Identify which cell holds the provided text, then report its [x, y] central coordinate. 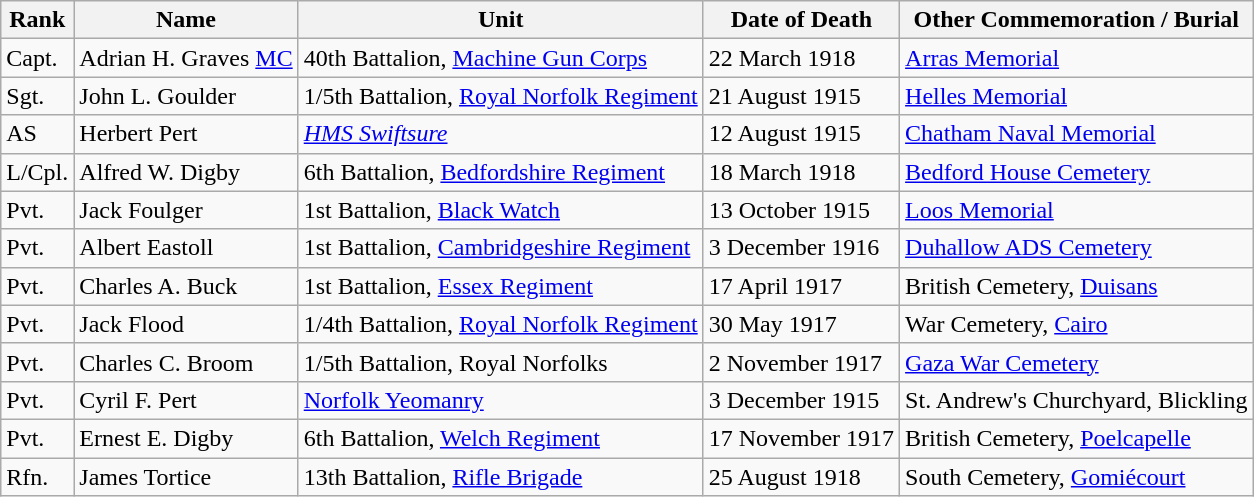
HMS Swiftsure [500, 134]
Rfn. [38, 477]
Other Commemoration / Burial [1076, 20]
AS [38, 134]
Gaza War Cemetery [1076, 362]
British Cemetery, Duisans [1076, 286]
John L. Goulder [186, 96]
40th Battalion, Machine Gun Corps [500, 58]
1/5th Battalion, Royal Norfolk Regiment [500, 96]
St. Andrew's Churchyard, Blickling [1076, 400]
Bedford House Cemetery [1076, 172]
L/Cpl. [38, 172]
1st Battalion, Cambridgeshire Regiment [500, 248]
Rank [38, 20]
Adrian H. Graves MC [186, 58]
3 December 1915 [801, 400]
21 August 1915 [801, 96]
Norfolk Yeomanry [500, 400]
18 March 1918 [801, 172]
Ernest E. Digby [186, 438]
South Cemetery, Gomiécourt [1076, 477]
Jack Foulger [186, 210]
Loos Memorial [1076, 210]
1st Battalion, Essex Regiment [500, 286]
2 November 1917 [801, 362]
6th Battalion, Bedfordshire Regiment [500, 172]
30 May 1917 [801, 324]
25 August 1918 [801, 477]
1st Battalion, Black Watch [500, 210]
Albert Eastoll [186, 248]
22 March 1918 [801, 58]
Arras Memorial [1076, 58]
17 November 1917 [801, 438]
6th Battalion, Welch Regiment [500, 438]
James Tortice [186, 477]
13th Battalion, Rifle Brigade [500, 477]
Charles A. Buck [186, 286]
Charles C. Broom [186, 362]
Date of Death [801, 20]
1/4th Battalion, Royal Norfolk Regiment [500, 324]
War Cemetery, Cairo [1076, 324]
Cyril F. Pert [186, 400]
Chatham Naval Memorial [1076, 134]
1/5th Battalion, Royal Norfolks [500, 362]
Unit [500, 20]
Name [186, 20]
3 December 1916 [801, 248]
Duhallow ADS Cemetery [1076, 248]
Jack Flood [186, 324]
17 April 1917 [801, 286]
Alfred W. Digby [186, 172]
Capt. [38, 58]
12 August 1915 [801, 134]
Helles Memorial [1076, 96]
Herbert Pert [186, 134]
Sgt. [38, 96]
13 October 1915 [801, 210]
British Cemetery, Poelcapelle [1076, 438]
